From the cell containing the given text, extract its center point as (x, y) coordinate. 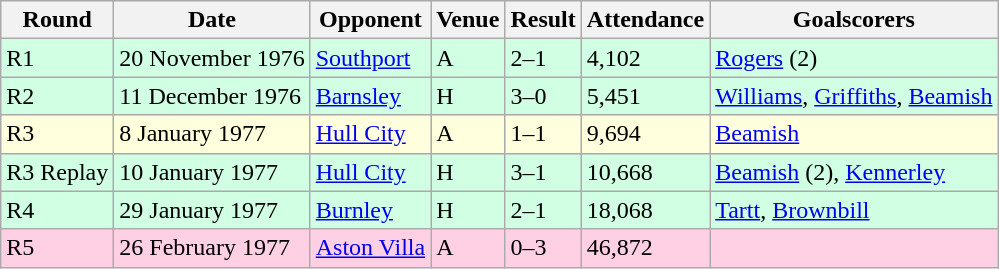
5,451 (645, 96)
Venue (468, 20)
10 January 1977 (212, 172)
Burnley (370, 210)
R4 (58, 210)
R2 (58, 96)
0–3 (543, 248)
R1 (58, 58)
29 January 1977 (212, 210)
3–0 (543, 96)
20 November 1976 (212, 58)
Date (212, 20)
18,068 (645, 210)
Beamish (2), Kennerley (854, 172)
Tartt, Brownbill (854, 210)
Round (58, 20)
26 February 1977 (212, 248)
Aston Villa (370, 248)
Opponent (370, 20)
Rogers (2) (854, 58)
Southport (370, 58)
3–1 (543, 172)
Result (543, 20)
8 January 1977 (212, 134)
Beamish (854, 134)
Attendance (645, 20)
10,668 (645, 172)
Williams, Griffiths, Beamish (854, 96)
11 December 1976 (212, 96)
R3 Replay (58, 172)
1–1 (543, 134)
Barnsley (370, 96)
Goalscorers (854, 20)
R3 (58, 134)
R5 (58, 248)
9,694 (645, 134)
46,872 (645, 248)
4,102 (645, 58)
